From the cell containing the given text, extract its center point as (X, Y) coordinate. 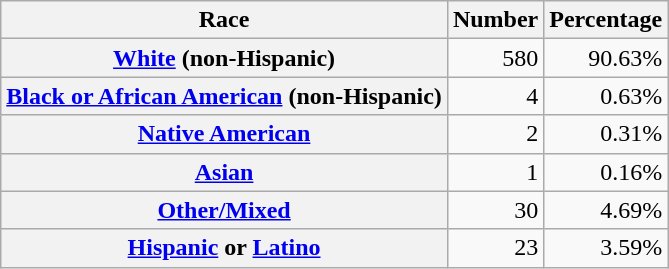
23 (495, 248)
White (non-Hispanic) (224, 58)
Hispanic or Latino (224, 248)
Number (495, 20)
0.16% (606, 172)
Percentage (606, 20)
Asian (224, 172)
2 (495, 134)
0.63% (606, 96)
4.69% (606, 210)
Other/Mixed (224, 210)
1 (495, 172)
580 (495, 58)
0.31% (606, 134)
Native American (224, 134)
3.59% (606, 248)
90.63% (606, 58)
Race (224, 20)
Black or African American (non-Hispanic) (224, 96)
4 (495, 96)
30 (495, 210)
